Detect which cell encompasses the target text, then output its [X, Y] center coordinate. 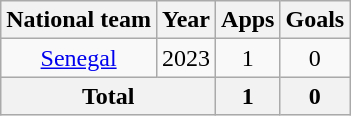
Goals [315, 20]
Total [108, 96]
National team [79, 20]
Senegal [79, 58]
Apps [248, 20]
2023 [186, 58]
Year [186, 20]
